Find where the given text appears and provide that cell's center as [X, Y] coordinate. 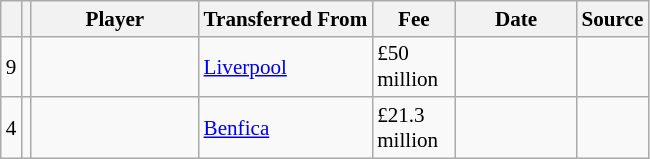
Player [114, 18]
Benfica [286, 128]
Source [613, 18]
£21.3 million [414, 128]
Date [516, 18]
4 [12, 128]
Liverpool [286, 66]
Fee [414, 18]
Transferred From [286, 18]
£50 million [414, 66]
9 [12, 66]
